Find where the given text appears and provide that cell's center as [x, y] coordinate. 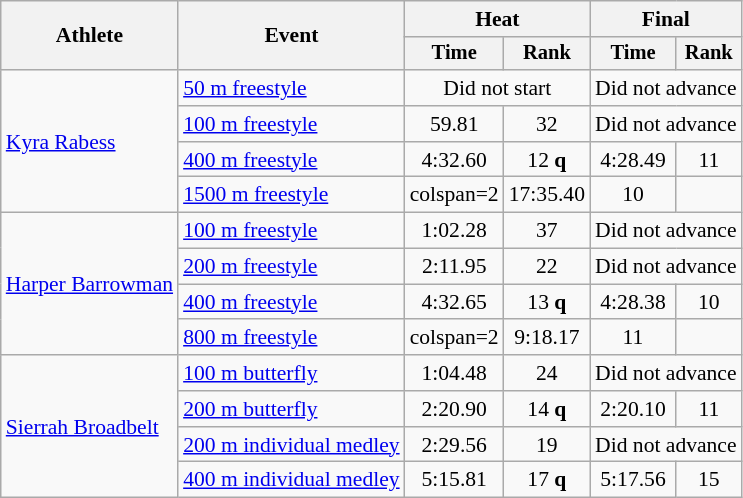
1:04.48 [454, 373]
Athlete [90, 36]
Event [292, 36]
1500 m freestyle [292, 195]
200 m individual medley [292, 445]
50 m freestyle [292, 88]
Kyra Rabess [90, 141]
800 m freestyle [292, 338]
1:02.28 [454, 231]
Heat [498, 19]
59.81 [454, 124]
19 [547, 445]
22 [547, 267]
5:15.81 [454, 480]
9:18.17 [547, 338]
32 [547, 124]
4:28.38 [633, 302]
200 m freestyle [292, 267]
2:11.95 [454, 267]
Final [666, 19]
200 m butterfly [292, 409]
400 m individual medley [292, 480]
17:35.40 [547, 195]
14 q [547, 409]
12 q [547, 160]
2:29.56 [454, 445]
5:17.56 [633, 480]
17 q [547, 480]
13 q [547, 302]
4:32.65 [454, 302]
15 [709, 480]
4:32.60 [454, 160]
Harper Barrowman [90, 284]
Sierrah Broadbelt [90, 426]
24 [547, 373]
37 [547, 231]
4:28.49 [633, 160]
2:20.90 [454, 409]
Did not start [498, 88]
100 m butterfly [292, 373]
2:20.10 [633, 409]
